From the cell containing the given text, extract its center point as [X, Y] coordinate. 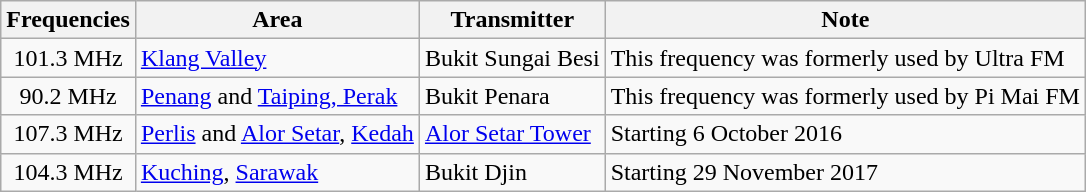
Transmitter [512, 20]
Starting 6 October 2016 [845, 134]
Penang and Taiping, Perak [277, 96]
90.2 MHz [68, 96]
Note [845, 20]
101.3 MHz [68, 58]
Starting 29 November 2017 [845, 172]
Bukit Djin [512, 172]
This frequency was formerly used by Pi Mai FM [845, 96]
Area [277, 20]
104.3 MHz [68, 172]
This frequency was formerly used by Ultra FM [845, 58]
Klang Valley [277, 58]
Alor Setar Tower [512, 134]
Bukit Sungai Besi [512, 58]
Kuching, Sarawak [277, 172]
Frequencies [68, 20]
Perlis and Alor Setar, Kedah [277, 134]
Bukit Penara [512, 96]
107.3 MHz [68, 134]
